Return [x, y] of the center of cell containing provided text 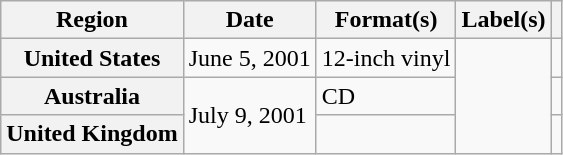
June 5, 2001 [250, 58]
CD [386, 96]
Australia [92, 96]
Label(s) [504, 20]
United States [92, 58]
12-inch vinyl [386, 58]
United Kingdom [92, 134]
Date [250, 20]
July 9, 2001 [250, 115]
Region [92, 20]
Format(s) [386, 20]
